Return (x, y) of the center of cell containing provided text 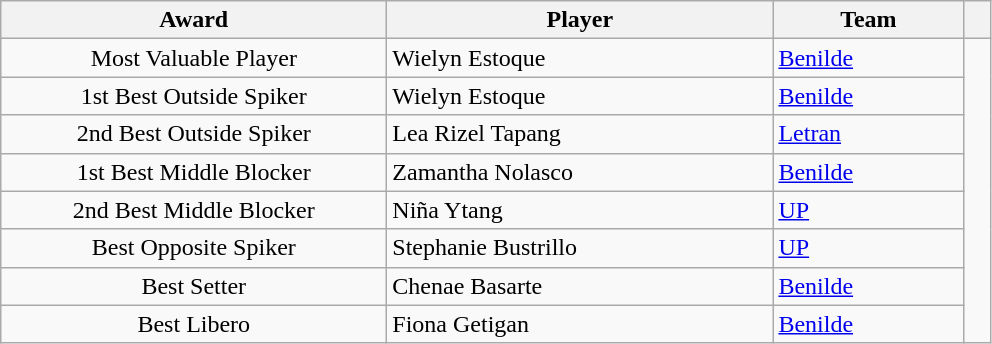
Best Opposite Spiker (194, 248)
Stephanie Bustrillo (580, 248)
Player (580, 20)
Fiona Getigan (580, 324)
1st Best Middle Blocker (194, 172)
Best Libero (194, 324)
Letran (868, 134)
2nd Best Middle Blocker (194, 210)
Lea Rizel Tapang (580, 134)
Niña Ytang (580, 210)
1st Best Outside Spiker (194, 96)
Chenae Basarte (580, 286)
Zamantha Nolasco (580, 172)
Award (194, 20)
Team (868, 20)
Most Valuable Player (194, 58)
Best Setter (194, 286)
2nd Best Outside Spiker (194, 134)
